Return (x, y) of the center of cell containing provided text 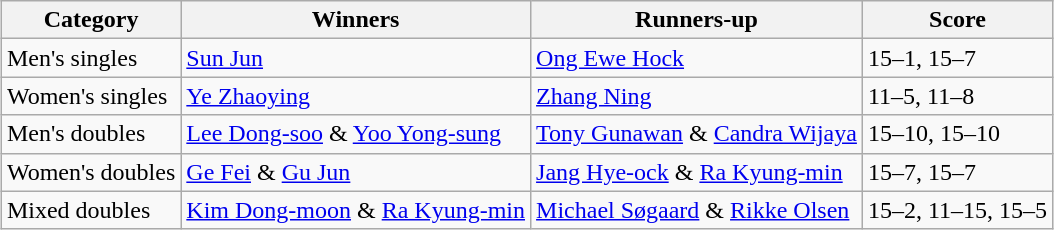
Men's doubles (90, 134)
Ye Zhaoying (356, 96)
Category (90, 20)
Sun Jun (356, 58)
Women's doubles (90, 172)
Ong Ewe Hock (697, 58)
Zhang Ning (697, 96)
11–5, 11–8 (957, 96)
Runners-up (697, 20)
Women's singles (90, 96)
15–1, 15–7 (957, 58)
Lee Dong-soo & Yoo Yong-sung (356, 134)
Mixed doubles (90, 210)
Winners (356, 20)
Men's singles (90, 58)
Jang Hye-ock & Ra Kyung-min (697, 172)
Score (957, 20)
Michael Søgaard & Rikke Olsen (697, 210)
15–2, 11–15, 15–5 (957, 210)
Tony Gunawan & Candra Wijaya (697, 134)
15–7, 15–7 (957, 172)
Kim Dong-moon & Ra Kyung-min (356, 210)
Ge Fei & Gu Jun (356, 172)
15–10, 15–10 (957, 134)
